Extract the (x, y) coordinate from the center of the cell holding the provided text.  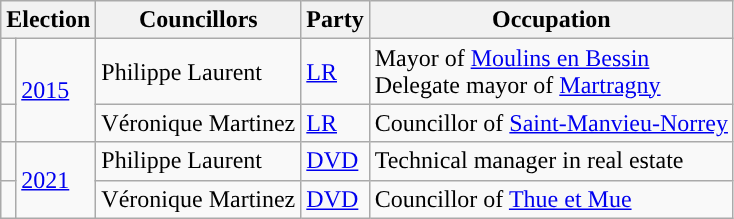
Councillors (198, 20)
Occupation (551, 20)
Party (335, 20)
Technical manager in real estate (551, 161)
2021 (56, 180)
Councillor of Thue et Mue (551, 199)
Election (48, 20)
Mayor of Moulins en BessinDelegate mayor of Martragny (551, 72)
Councillor of Saint-Manvieu-Norrey (551, 123)
2015 (56, 90)
